Detect which cell encompasses the target text, then output its [x, y] center coordinate. 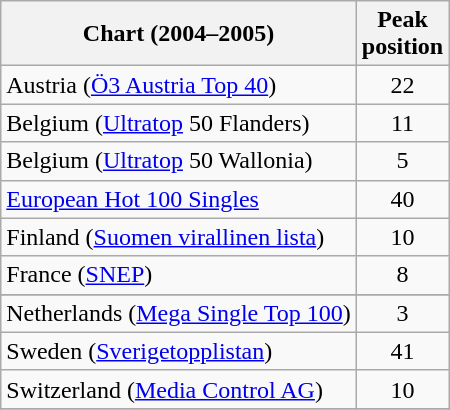
Chart (2004–2005) [179, 34]
40 [402, 199]
Belgium (Ultratop 50 Wallonia) [179, 161]
European Hot 100 Singles [179, 199]
Sweden (Sverigetopplistan) [179, 351]
Peakposition [402, 34]
Austria (Ö3 Austria Top 40) [179, 85]
41 [402, 351]
Switzerland (Media Control AG) [179, 389]
22 [402, 85]
11 [402, 123]
Finland (Suomen virallinen lista) [179, 237]
3 [402, 313]
Netherlands (Mega Single Top 100) [179, 313]
Belgium (Ultratop 50 Flanders) [179, 123]
France (SNEP) [179, 275]
8 [402, 275]
5 [402, 161]
